Search for the cell housing the specified text and yield its (X, Y) center coordinate. 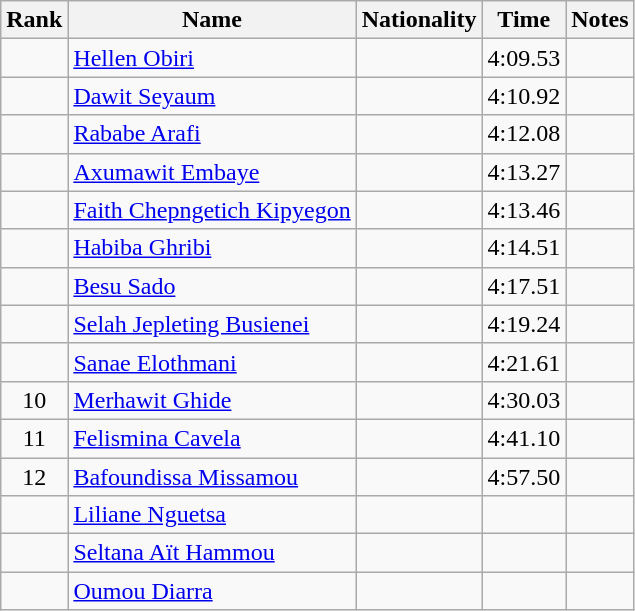
4:57.50 (524, 477)
Rank (34, 20)
11 (34, 438)
Bafoundissa Missamou (212, 477)
Merhawit Ghide (212, 400)
Rababe Arafi (212, 134)
Notes (600, 20)
4:13.46 (524, 210)
Time (524, 20)
4:14.51 (524, 248)
Besu Sado (212, 286)
12 (34, 477)
Seltana Aït Hammou (212, 553)
4:10.92 (524, 96)
Oumou Diarra (212, 591)
4:21.61 (524, 362)
4:09.53 (524, 58)
4:41.10 (524, 438)
4:17.51 (524, 286)
Faith Chepngetich Kipyegon (212, 210)
Selah Jepleting Busienei (212, 324)
Axumawit Embaye (212, 172)
Dawit Seyaum (212, 96)
4:12.08 (524, 134)
Nationality (419, 20)
10 (34, 400)
4:13.27 (524, 172)
4:30.03 (524, 400)
4:19.24 (524, 324)
Sanae Elothmani (212, 362)
Felismina Cavela (212, 438)
Habiba Ghribi (212, 248)
Liliane Nguetsa (212, 515)
Hellen Obiri (212, 58)
Name (212, 20)
